Return [X, Y] of the center of cell containing provided text 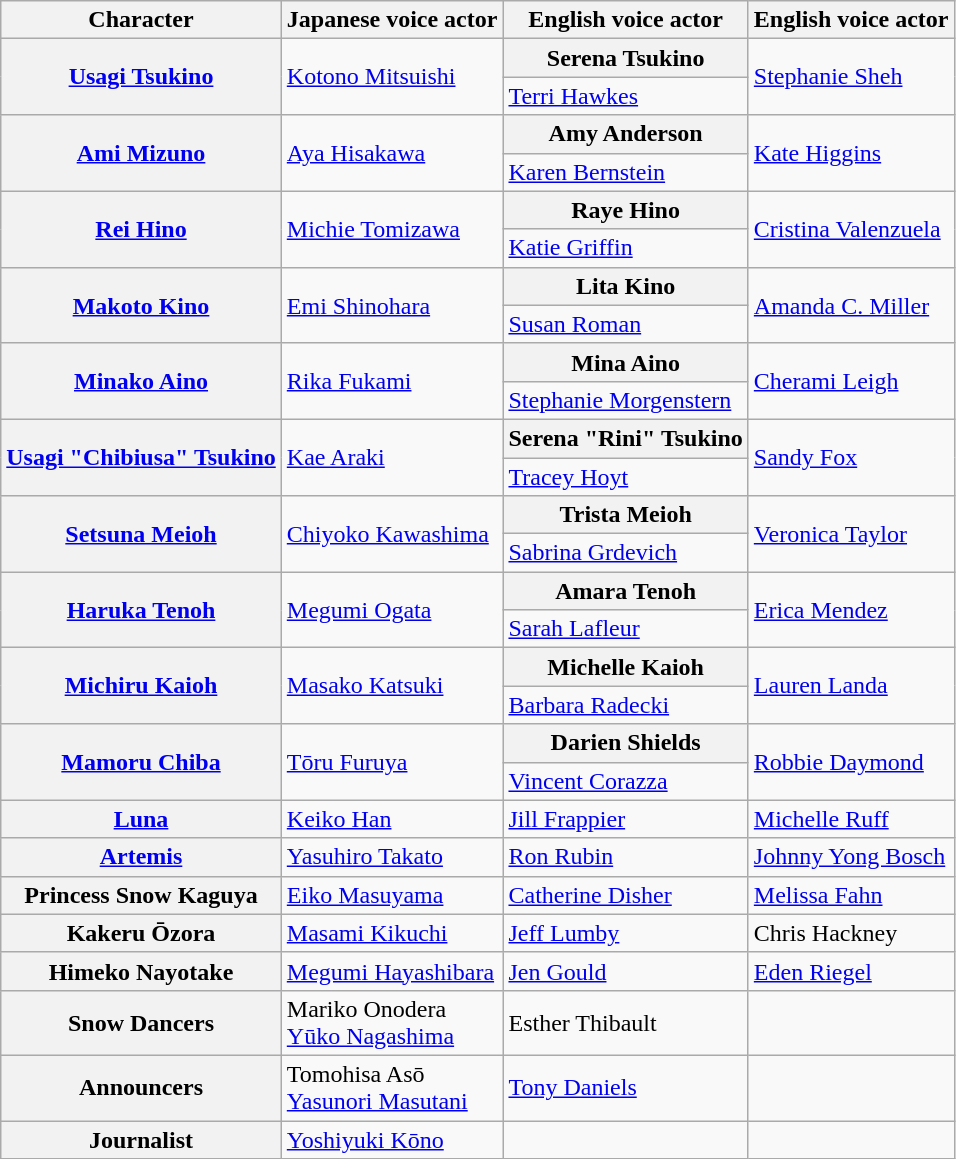
Esther Thibault [626, 1022]
Veronica Taylor [851, 534]
Serena "Rini" Tsukino [626, 438]
Megumi Hayashibara [392, 971]
Sabrina Grdevich [626, 553]
Kotono Mitsuishi [392, 77]
Haruka Tenoh [142, 610]
Eden Riegel [851, 971]
Terri Hawkes [626, 96]
Makoto Kino [142, 305]
Ami Mizuno [142, 153]
Amy Anderson [626, 134]
Luna [142, 819]
Japanese voice actor [392, 20]
Amara Tenoh [626, 591]
Cristina Valenzuela [851, 229]
Trista Meioh [626, 515]
Tomohisa AsōYasunori Masutani [392, 1088]
Minako Aino [142, 381]
Tony Daniels [626, 1088]
Princess Snow Kaguya [142, 895]
Michelle Ruff [851, 819]
Mamoru Chiba [142, 762]
Mariko OnoderaYūko Nagashima [392, 1022]
Michie Tomizawa [392, 229]
Mina Aino [626, 362]
Masami Kikuchi [392, 933]
Darien Shields [626, 743]
Stephanie Sheh [851, 77]
Eiko Masuyama [392, 895]
Yoshiyuki Kōno [392, 1139]
Katie Griffin [626, 248]
Raye Hino [626, 210]
Cherami Leigh [851, 381]
Masako Katsuki [392, 686]
Stephanie Morgenstern [626, 400]
Michelle Kaioh [626, 667]
Sarah Lafleur [626, 629]
Vincent Corazza [626, 781]
Amanda C. Miller [851, 305]
Kate Higgins [851, 153]
Yasuhiro Takato [392, 857]
Jeff Lumby [626, 933]
Artemis [142, 857]
Setsuna Meioh [142, 534]
Character [142, 20]
Rika Fukami [392, 381]
Aya Hisakawa [392, 153]
Announcers [142, 1088]
Rei Hino [142, 229]
Jen Gould [626, 971]
Keiko Han [392, 819]
Lauren Landa [851, 686]
Catherine Disher [626, 895]
Chiyoko Kawashima [392, 534]
Usagi Tsukino [142, 77]
Jill Frappier [626, 819]
Karen Bernstein [626, 172]
Tracey Hoyt [626, 477]
Tōru Furuya [392, 762]
Susan Roman [626, 324]
Emi Shinohara [392, 305]
Megumi Ogata [392, 610]
Himeko Nayotake [142, 971]
Kae Araki [392, 457]
Chris Hackney [851, 933]
Serena Tsukino [626, 58]
Lita Kino [626, 286]
Robbie Daymond [851, 762]
Michiru Kaioh [142, 686]
Journalist [142, 1139]
Snow Dancers [142, 1022]
Usagi "Chibiusa" Tsukino [142, 457]
Johnny Yong Bosch [851, 857]
Sandy Fox [851, 457]
Barbara Radecki [626, 705]
Erica Mendez [851, 610]
Ron Rubin [626, 857]
Melissa Fahn [851, 895]
Kakeru Ōzora [142, 933]
